Search for the cell housing the specified text and yield its [x, y] center coordinate. 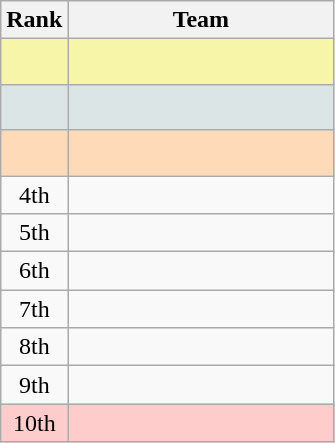
9th [34, 385]
6th [34, 271]
5th [34, 233]
8th [34, 347]
4th [34, 195]
Team [201, 20]
7th [34, 309]
Rank [34, 20]
10th [34, 423]
